For the text-containing cell, return its midpoint in (X, Y) coordinate format. 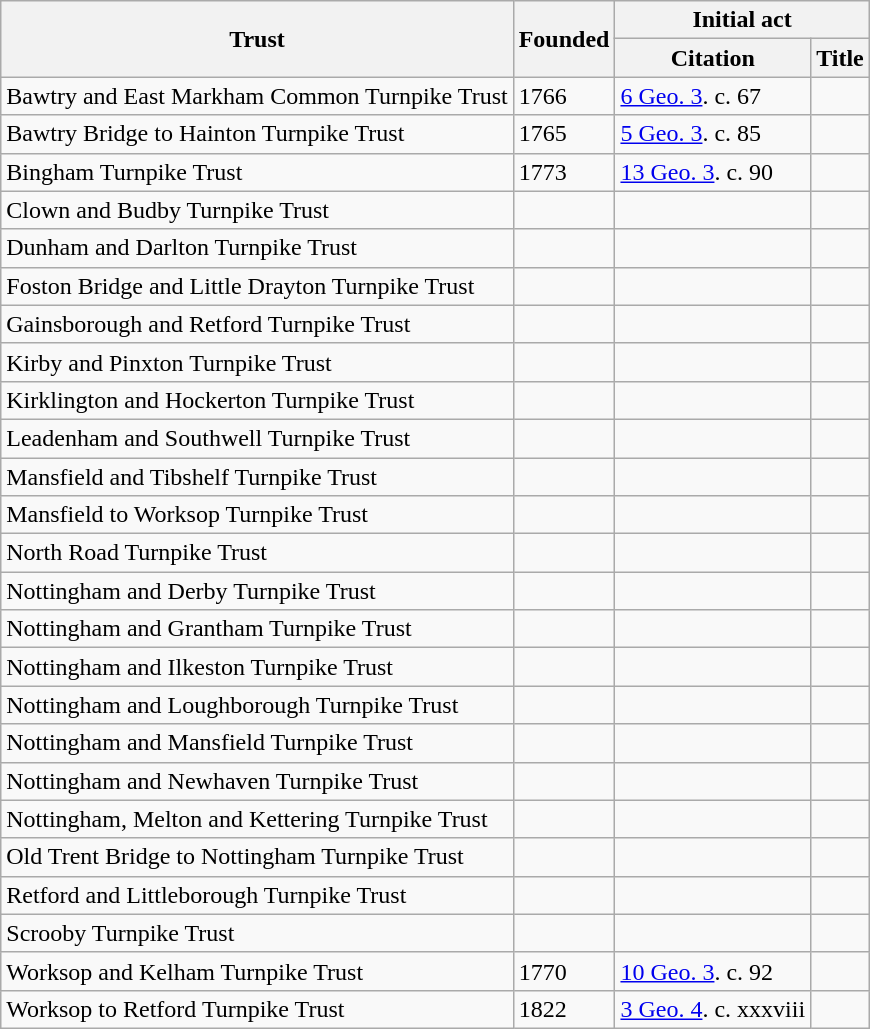
Worksop and Kelham Turnpike Trust (257, 971)
Initial act (742, 20)
Kirklington and Hockerton Turnpike Trust (257, 400)
Nottingham and Derby Turnpike Trust (257, 591)
5 Geo. 3. c. 85 (713, 134)
Kirby and Pinxton Turnpike Trust (257, 362)
Leadenham and Southwell Turnpike Trust (257, 438)
Bawtry and East Markham Common Turnpike Trust (257, 96)
Bingham Turnpike Trust (257, 172)
Retford and Littleborough Turnpike Trust (257, 895)
1765 (564, 134)
3 Geo. 4. c. xxxviii (713, 1009)
Nottingham and Grantham Turnpike Trust (257, 629)
Nottingham and Ilkeston Turnpike Trust (257, 667)
1766 (564, 96)
Bawtry Bridge to Hainton Turnpike Trust (257, 134)
Nottingham and Mansfield Turnpike Trust (257, 743)
Dunham and Darlton Turnpike Trust (257, 248)
Mansfield to Worksop Turnpike Trust (257, 515)
1822 (564, 1009)
Mansfield and Tibshelf Turnpike Trust (257, 477)
Scrooby Turnpike Trust (257, 933)
Nottingham, Melton and Kettering Turnpike Trust (257, 819)
Worksop to Retford Turnpike Trust (257, 1009)
6 Geo. 3. c. 67 (713, 96)
Founded (564, 39)
1770 (564, 971)
13 Geo. 3. c. 90 (713, 172)
Gainsborough and Retford Turnpike Trust (257, 324)
Nottingham and Newhaven Turnpike Trust (257, 781)
10 Geo. 3. c. 92 (713, 971)
Nottingham and Loughborough Turnpike Trust (257, 705)
Clown and Budby Turnpike Trust (257, 210)
North Road Turnpike Trust (257, 553)
Trust (257, 39)
Citation (713, 58)
Title (840, 58)
Old Trent Bridge to Nottingham Turnpike Trust (257, 857)
1773 (564, 172)
Foston Bridge and Little Drayton Turnpike Trust (257, 286)
